For the text-containing cell, return its midpoint in (x, y) coordinate format. 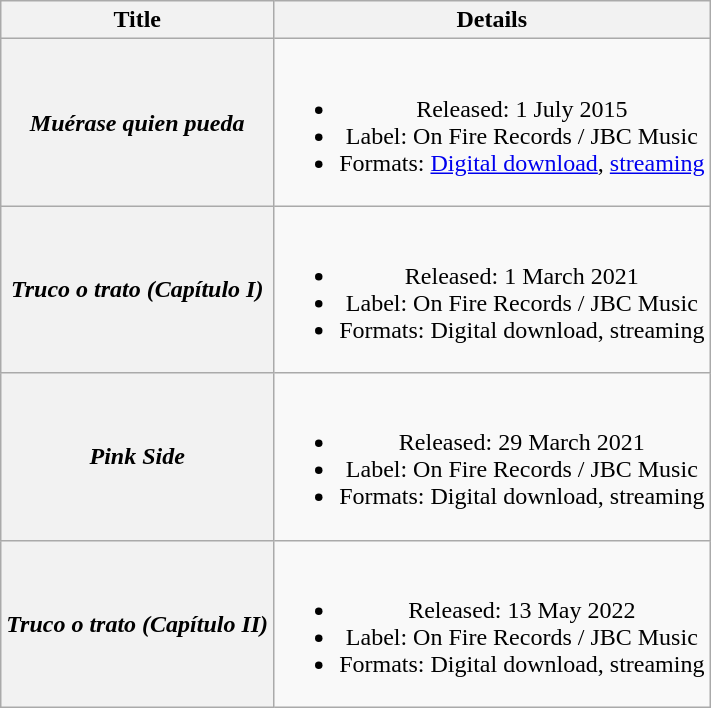
Muérase quien pueda (138, 122)
Released: 1 March 2021Label: On Fire Records / JBC MusicFormats: Digital download, streaming (492, 290)
Pink Side (138, 456)
Truco o trato (Capítulo II) (138, 624)
Released: 13 May 2022Label: On Fire Records / JBC MusicFormats: Digital download, streaming (492, 624)
Released: 1 July 2015Label: On Fire Records / JBC MusicFormats: Digital download, streaming (492, 122)
Truco o trato (Capítulo I) (138, 290)
Released: 29 March 2021Label: On Fire Records / JBC MusicFormats: Digital download, streaming (492, 456)
Title (138, 20)
Details (492, 20)
